Find where the given text appears and provide that cell's center as (X, Y) coordinate. 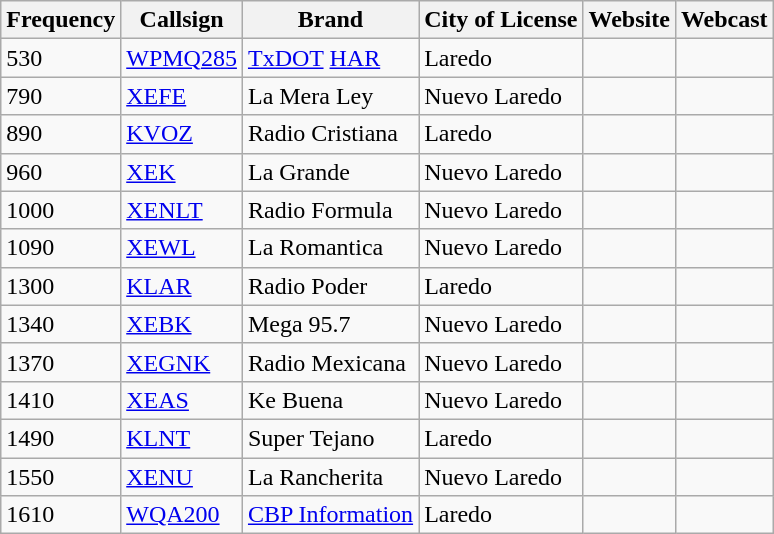
Super Tejano (330, 438)
Radio Mexicana (330, 362)
La Rancherita (330, 477)
960 (61, 172)
La Romantica (330, 248)
1550 (61, 477)
1490 (61, 438)
1410 (61, 400)
City of License (501, 20)
1610 (61, 515)
Mega 95.7 (330, 324)
CBP Information (330, 515)
Brand (330, 20)
WQA200 (182, 515)
890 (61, 134)
Webcast (724, 20)
XENLT (182, 210)
XEK (182, 172)
XEFE (182, 96)
Radio Cristiana (330, 134)
1340 (61, 324)
1000 (61, 210)
530 (61, 58)
WPMQ285 (182, 58)
KLNT (182, 438)
Ke Buena (330, 400)
XEGNK (182, 362)
1370 (61, 362)
790 (61, 96)
La Mera Ley (330, 96)
KLAR (182, 286)
Frequency (61, 20)
TxDOT HAR (330, 58)
Callsign (182, 20)
XENU (182, 477)
KVOZ (182, 134)
Radio Formula (330, 210)
1090 (61, 248)
XEAS (182, 400)
Website (629, 20)
1300 (61, 286)
XEBK (182, 324)
Radio Poder (330, 286)
XEWL (182, 248)
La Grande (330, 172)
